Provide the (x, y) coordinate of the cell's center where the given text is located.  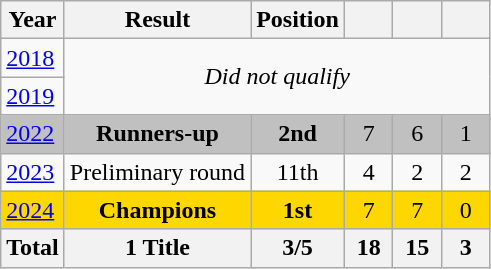
2023 (33, 172)
Total (33, 248)
Position (298, 20)
2022 (33, 134)
2018 (33, 58)
15 (418, 248)
0 (466, 210)
18 (368, 248)
1 Title (157, 248)
2nd (298, 134)
2019 (33, 96)
3 (466, 248)
Champions (157, 210)
1 (466, 134)
1st (298, 210)
Did not qualify (277, 77)
3/5 (298, 248)
6 (418, 134)
2024 (33, 210)
Year (33, 20)
Runners-up (157, 134)
Preliminary round (157, 172)
11th (298, 172)
Result (157, 20)
4 (368, 172)
